Find where the given text appears and provide that cell's center as [X, Y] coordinate. 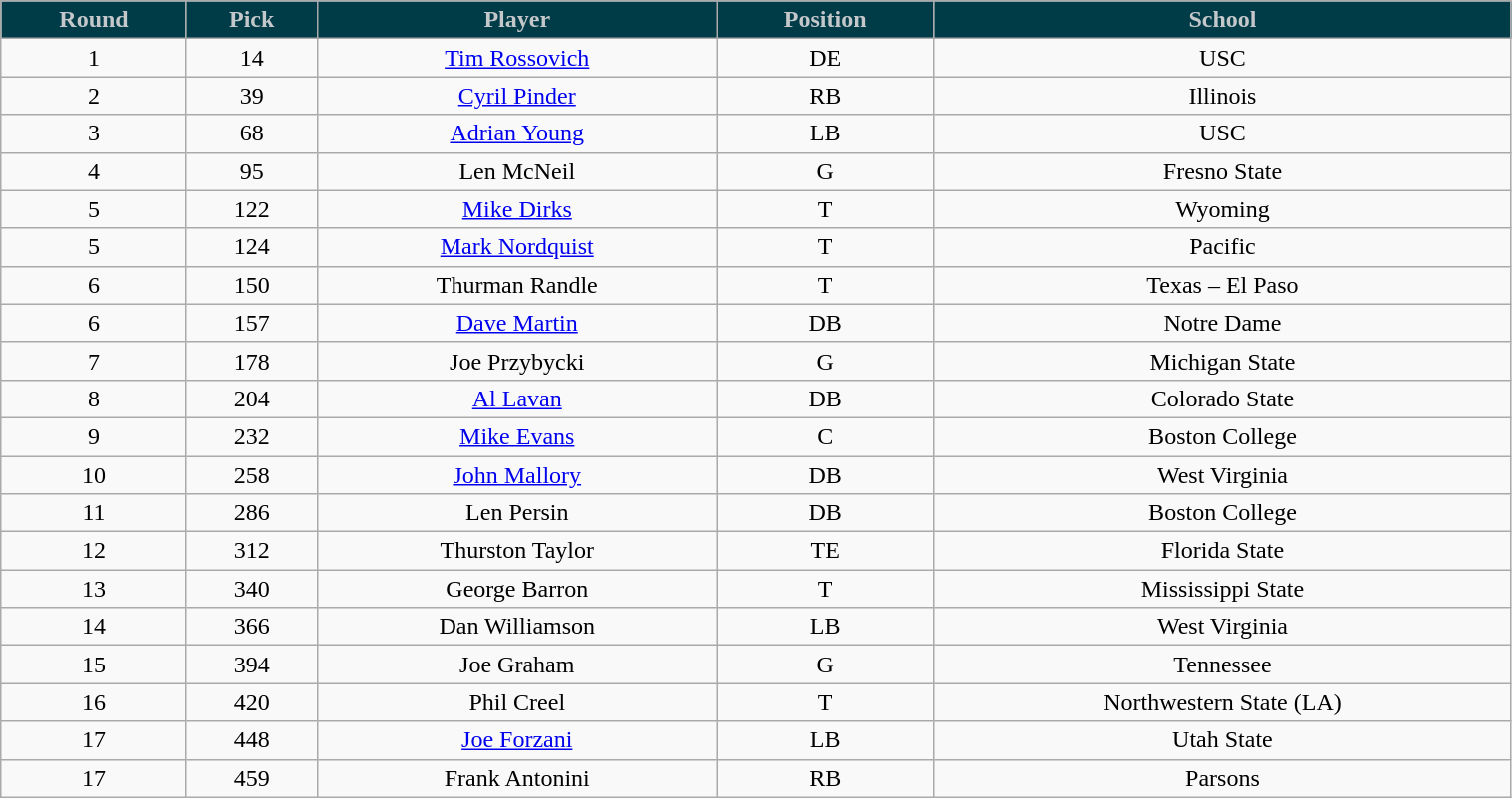
Wyoming [1222, 209]
Joe Forzani [516, 740]
150 [251, 285]
420 [251, 702]
340 [251, 589]
16 [94, 702]
Texas – El Paso [1222, 285]
Mike Dirks [516, 209]
232 [251, 436]
Florida State [1222, 551]
2 [94, 96]
68 [251, 133]
Position [825, 20]
12 [94, 551]
Mike Evans [516, 436]
Joe Graham [516, 665]
George Barron [516, 589]
DE [825, 58]
Northwestern State (LA) [1222, 702]
School [1222, 20]
Dan Williamson [516, 627]
11 [94, 513]
448 [251, 740]
124 [251, 247]
9 [94, 436]
Notre Dame [1222, 323]
Mark Nordquist [516, 247]
15 [94, 665]
394 [251, 665]
4 [94, 171]
Illinois [1222, 96]
C [825, 436]
366 [251, 627]
Michigan State [1222, 361]
John Mallory [516, 475]
Dave Martin [516, 323]
286 [251, 513]
Fresno State [1222, 171]
Thurston Taylor [516, 551]
122 [251, 209]
Len Persin [516, 513]
1 [94, 58]
Colorado State [1222, 399]
459 [251, 778]
13 [94, 589]
204 [251, 399]
7 [94, 361]
Pacific [1222, 247]
Pick [251, 20]
Parsons [1222, 778]
Utah State [1222, 740]
95 [251, 171]
10 [94, 475]
TE [825, 551]
Mississippi State [1222, 589]
Tim Rossovich [516, 58]
258 [251, 475]
Round [94, 20]
39 [251, 96]
312 [251, 551]
Joe Przybycki [516, 361]
3 [94, 133]
Cyril Pinder [516, 96]
Player [516, 20]
157 [251, 323]
Frank Antonini [516, 778]
Adrian Young [516, 133]
178 [251, 361]
Tennessee [1222, 665]
Thurman Randle [516, 285]
Al Lavan [516, 399]
8 [94, 399]
Phil Creel [516, 702]
Len McNeil [516, 171]
